Search for the cell housing the specified text and yield its [X, Y] center coordinate. 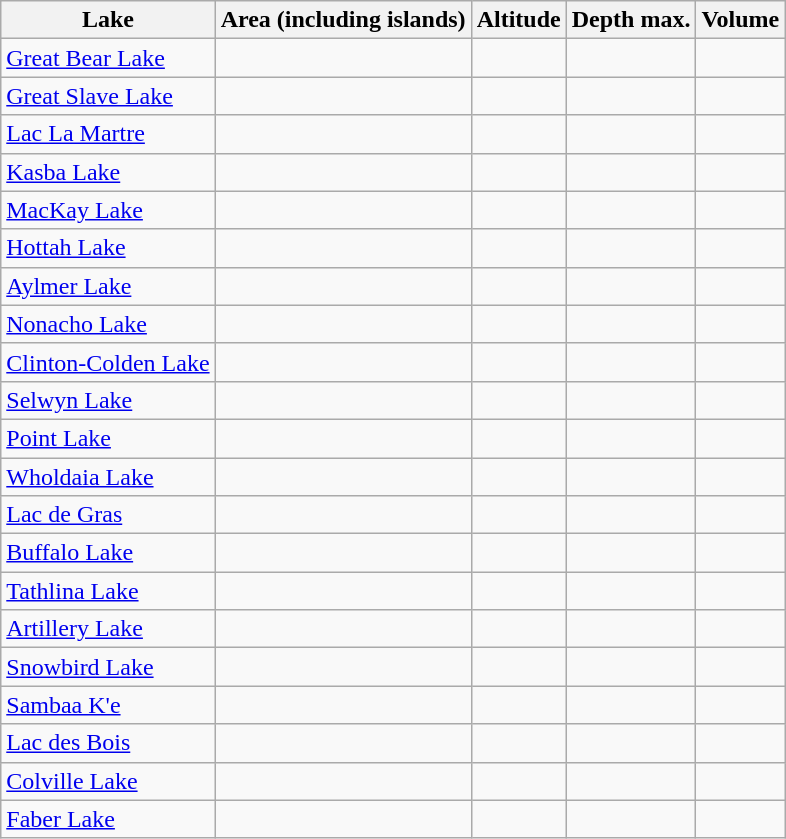
MacKay Lake [108, 210]
Lac La Martre [108, 134]
Kasba Lake [108, 172]
Hottah Lake [108, 248]
Wholdaia Lake [108, 477]
Lac des Bois [108, 743]
Artillery Lake [108, 629]
Lac de Gras [108, 515]
Sambaa K'e [108, 705]
Great Bear Lake [108, 58]
Lake [108, 20]
Faber Lake [108, 819]
Snowbird Lake [108, 667]
Altitude [518, 20]
Area (including islands) [343, 20]
Volume [740, 20]
Selwyn Lake [108, 400]
Aylmer Lake [108, 286]
Clinton-Colden Lake [108, 362]
Buffalo Lake [108, 553]
Great Slave Lake [108, 96]
Nonacho Lake [108, 324]
Depth max. [631, 20]
Point Lake [108, 438]
Colville Lake [108, 781]
Tathlina Lake [108, 591]
